Output the [x, y] coordinate of the center of the cell containing the given text.  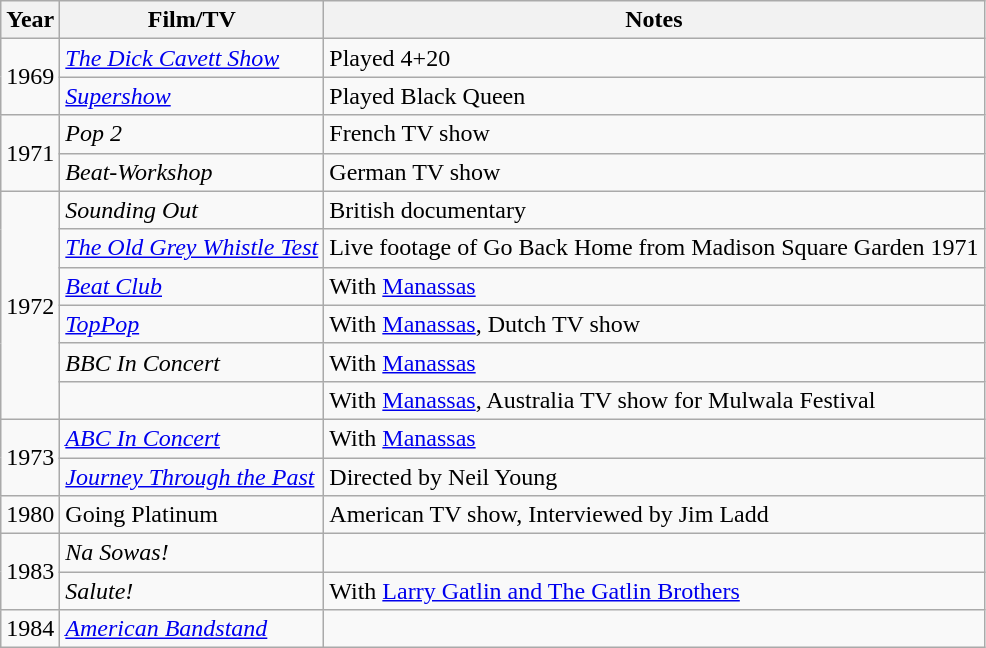
TopPop [192, 324]
With Larry Gatlin and The Gatlin Brothers [654, 591]
Beat Club [192, 286]
Film/TV [192, 20]
Played Black Queen [654, 96]
Notes [654, 20]
ABC In Concert [192, 438]
Pop 2 [192, 134]
BBC In Concert [192, 362]
Na Sowas! [192, 553]
American TV show, Interviewed by Jim Ladd [654, 515]
Sounding Out [192, 210]
French TV show [654, 134]
1980 [30, 515]
Live footage of Go Back Home from Madison Square Garden 1971 [654, 248]
German TV show [654, 172]
British documentary [654, 210]
Played 4+20 [654, 58]
Going Platinum [192, 515]
Salute! [192, 591]
Directed by Neil Young [654, 477]
Beat-Workshop [192, 172]
Journey Through the Past [192, 477]
1983 [30, 572]
1972 [30, 305]
Supershow [192, 96]
1984 [30, 629]
Year [30, 20]
The Dick Cavett Show [192, 58]
1971 [30, 153]
1973 [30, 457]
1969 [30, 77]
With Manassas, Australia TV show for Mulwala Festival [654, 400]
The Old Grey Whistle Test [192, 248]
American Bandstand [192, 629]
With Manassas, Dutch TV show [654, 324]
